Output the [X, Y] coordinate of the center of the cell containing the given text.  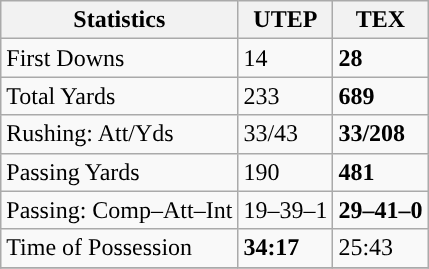
29–41–0 [380, 210]
19–39–1 [286, 210]
190 [286, 172]
Passing: Comp–Att–Int [120, 210]
25:43 [380, 248]
34:17 [286, 248]
481 [380, 172]
28 [380, 58]
Rushing: Att/Yds [120, 134]
33/208 [380, 134]
233 [286, 96]
First Downs [120, 58]
TEX [380, 20]
UTEP [286, 20]
Passing Yards [120, 172]
14 [286, 58]
33/43 [286, 134]
689 [380, 96]
Statistics [120, 20]
Time of Possession [120, 248]
Total Yards [120, 96]
